Search for the cell housing the specified text and yield its (x, y) center coordinate. 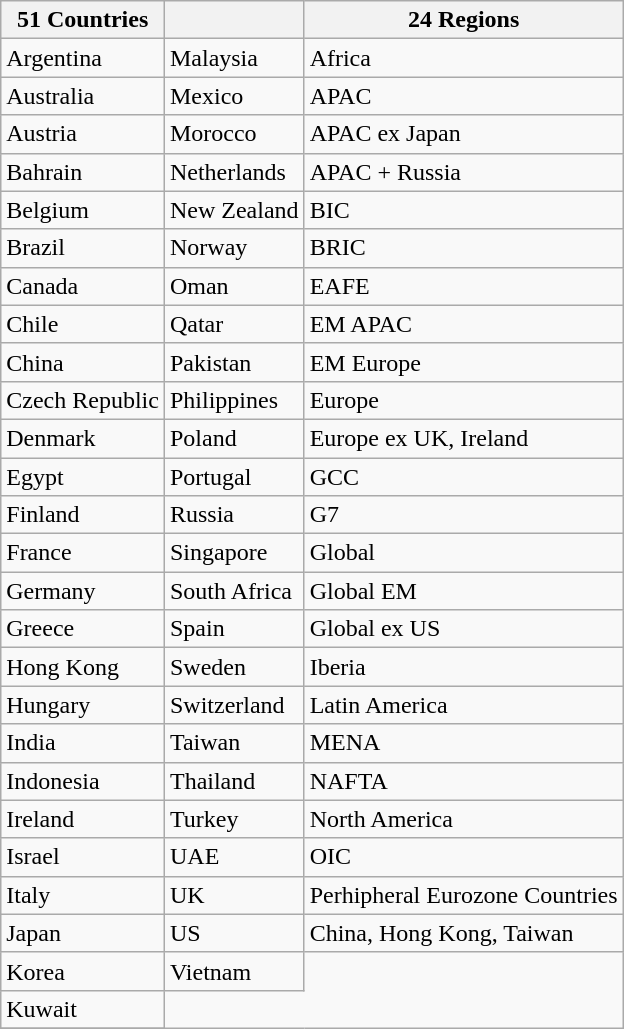
Argentina (83, 58)
Oman (234, 286)
Indonesia (83, 781)
GCC (464, 477)
Australia (83, 96)
Philippines (234, 400)
China (83, 362)
Spain (234, 629)
Ireland (83, 819)
Austria (83, 134)
Norway (234, 248)
Pakistan (234, 362)
Poland (234, 438)
France (83, 553)
APAC ex Japan (464, 134)
Mexico (234, 96)
Latin America (464, 705)
US (234, 933)
MENA (464, 743)
Taiwan (234, 743)
Greece (83, 629)
Egypt (83, 477)
Bahrain (83, 172)
Global ex US (464, 629)
Thailand (234, 781)
Portugal (234, 477)
Sweden (234, 667)
BIC (464, 210)
Perhipheral Eurozone Countries (464, 895)
Qatar (234, 324)
Denmark (83, 438)
Chile (83, 324)
South Africa (234, 591)
EAFE (464, 286)
Turkey (234, 819)
Iberia (464, 667)
Russia (234, 515)
Europe ex UK, Ireland (464, 438)
Finland (83, 515)
Korea (83, 971)
New Zealand (234, 210)
Global (464, 553)
Switzerland (234, 705)
Morocco (234, 134)
Europe (464, 400)
Hong Kong (83, 667)
24 Regions (464, 20)
G7 (464, 515)
EM Europe (464, 362)
Global EM (464, 591)
India (83, 743)
Brazil (83, 248)
Kuwait (83, 1009)
Vietnam (234, 971)
China, Hong Kong, Taiwan (464, 933)
OIC (464, 857)
Hungary (83, 705)
Italy (83, 895)
Germany (83, 591)
Czech Republic (83, 400)
Malaysia (234, 58)
Japan (83, 933)
NAFTA (464, 781)
Israel (83, 857)
UAE (234, 857)
Africa (464, 58)
Netherlands (234, 172)
APAC + Russia (464, 172)
APAC (464, 96)
Belgium (83, 210)
Singapore (234, 553)
North America (464, 819)
UK (234, 895)
Canada (83, 286)
EM APAC (464, 324)
51 Countries (83, 20)
BRIC (464, 248)
